For the text-containing cell, return its midpoint in [X, Y] coordinate format. 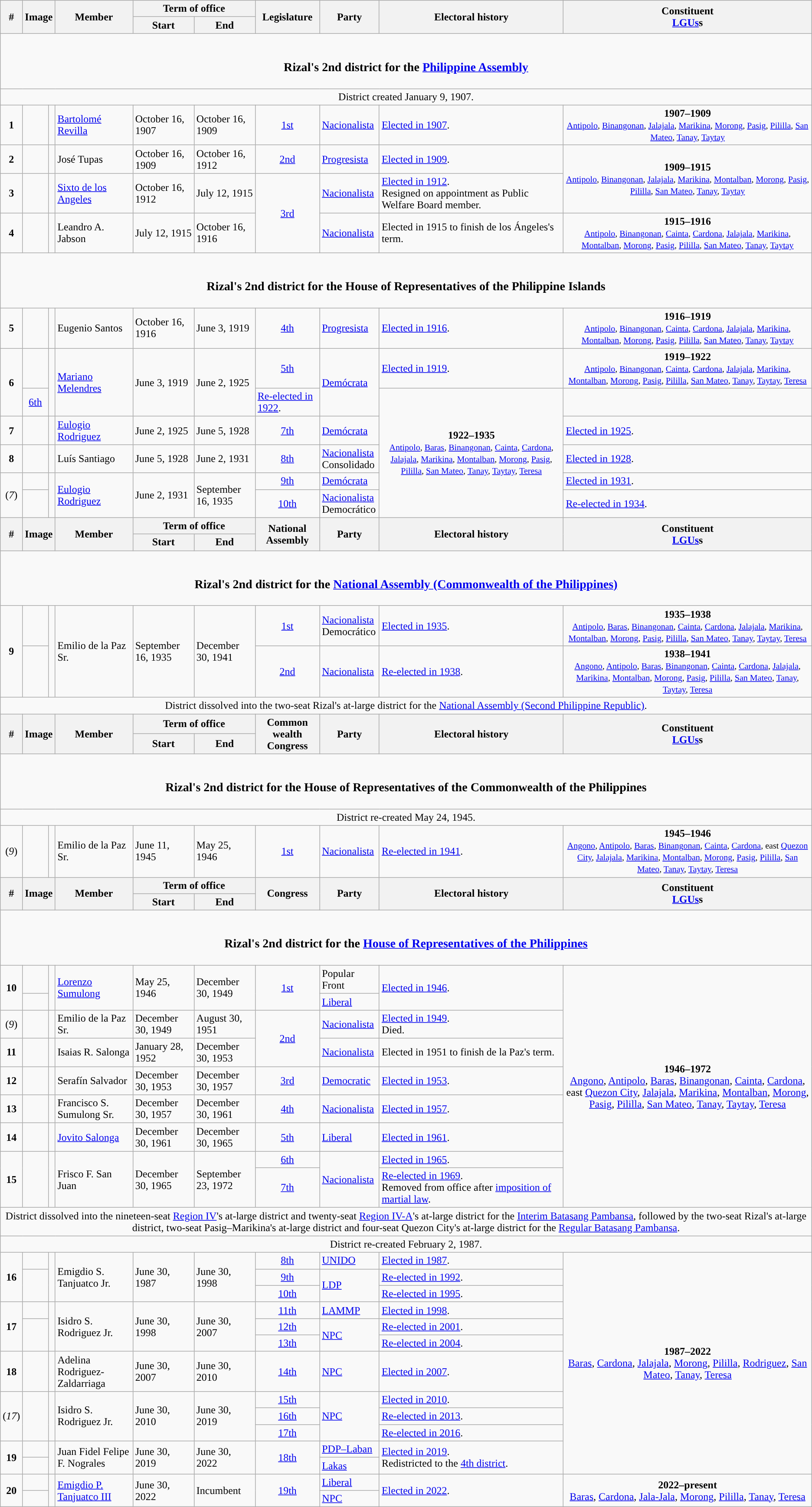
Elected in 1907. [471, 125]
Eugenio Santos [94, 328]
Elected in 2022. [471, 1491]
9 [11, 652]
1915–1916Antipolo, Binangonan, Cainta, Cardona, Jalajala, Marikina, Montalban, Morong, Pasig, Pililla, San Mateo, Tanay, Taytay [688, 233]
14th [287, 1371]
(7) [11, 495]
Mariano Melendres [94, 383]
Lorenzo Sumulong [94, 987]
Re-elected in 1938. [471, 672]
7 [11, 430]
Elected in 1961. [471, 1137]
Luís Santiago [94, 459]
Congress [287, 894]
2 [11, 159]
Re-elected in 1992. [471, 1277]
District re-created May 24, 1945. [406, 817]
12th [287, 1327]
Elected in 1951 to finish de la Paz's term. [471, 1052]
6 [11, 383]
1987–2022Baras, Cardona, Jalajala, Morong, Pililla, Rodriguez, San Mateo, Tanay, Teresa [688, 1363]
19th [287, 1491]
PDP–Laban [350, 1449]
José Tupas [94, 159]
Elected in 1946. [471, 987]
13 [11, 1109]
Re-elected in 1934. [688, 503]
8 [11, 459]
Re-elected in 1941. [471, 851]
Elected in 1987. [471, 1261]
NationalAssembly [287, 534]
Re-elected in 2016. [471, 1433]
Elected in 1912.Resigned on appointment as Public Welfare Board member. [471, 193]
CommonwealthCongress [287, 734]
Legislature [287, 17]
Juan Fidel Felipe F. Nograles [94, 1458]
NacionalistaConsolidado [350, 459]
Rizal's 2nd district for the House of Representatives of the Philippine Islands [406, 280]
Serafín Salvador [94, 1081]
Re-elected in 2004. [471, 1343]
Elected in 1915 to finish de los Ángeles's term. [471, 233]
12 [11, 1081]
Elected in 1953. [471, 1081]
Re-elected in 2001. [471, 1327]
1919–1922Antipolo, Binangonan, Cainta, Cardona, Jalajala, Marikina, Montalban, Morong, Pasig, Pililla, San Mateo, Tanay, Taytay, Teresa [688, 368]
1935–1938Antipolo, Baras, Binangonan, Cainta, Cardona, Jalajala, Marikina, Montalban, Morong, Pasig, Pililla, San Mateo, Tanay, Taytay, Teresa [688, 626]
Elected in 2007. [471, 1371]
District created January 9, 1907. [406, 97]
Frisco F. San Juan [94, 1179]
Elected in 1965. [471, 1160]
18 [11, 1371]
Sixto de los Angeles [94, 193]
Francisco S. Sumulong Sr. [94, 1109]
District dissolved into the two-seat Rizal's at-large district for the National Assembly (Second Philippine Republic). [406, 706]
4 [11, 233]
Rizal's 2nd district for the National Assembly (Commonwealth of the Philippines) [406, 578]
Rizal's 2nd district for the House of Representatives of the Philippines [406, 938]
5 [11, 328]
Elected in 2019.Redistricted to the 4th district. [471, 1458]
Leandro A. Jabson [94, 233]
20 [11, 1491]
15 [11, 1179]
UNIDO [350, 1261]
Elected in 1931. [688, 481]
Rizal's 2nd district for the House of Representatives of the Commonwealth of the Philippines [406, 782]
16 [11, 1277]
December 30, 1941 [225, 652]
LAMMP [350, 1310]
Elected in 1957. [471, 1109]
Elected in 1949.Died. [471, 1024]
11 [11, 1052]
Popular Front [350, 980]
1916–1919Antipolo, Binangonan, Cainta, Cardona, Jalajala, Marikina, Montalban, Morong, Pasig, Pililla, San Mateo, Tanay, Taytay [688, 328]
18th [287, 1458]
August 30, 1951 [225, 1024]
Elected in 1935. [471, 626]
14 [11, 1137]
October 16, 1907 [163, 125]
Re-elected in 1922. [287, 403]
10 [11, 987]
June 30, 1987 [163, 1277]
September 23, 1972 [225, 1179]
Re-elected in 1969.Removed from office after imposition of martial law. [471, 1188]
Isaias R. Salonga [94, 1052]
Elected in 1998. [471, 1310]
1 [11, 125]
Bartolomé Revilla [94, 125]
District re-created February 2, 1987. [406, 1244]
June 11, 1945 [163, 851]
Emigdio P. Tanjuatco III [94, 1491]
Lakas [350, 1466]
Elected in 1916. [471, 328]
Elected in 1925. [688, 430]
17th [287, 1433]
January 28, 1952 [163, 1052]
1922–1935Antipolo, Baras, Binangonan, Cainta, Cardona, Jalajala, Marikina, Montalban, Morong, Pasig, Pililla, San Mateo, Tanay, Taytay, Teresa [471, 453]
17 [11, 1327]
15th [287, 1399]
Emigdio S. Tanjuatco Jr. [94, 1277]
Incumbent [225, 1491]
Elected in 1909. [471, 159]
Jovito Salonga [94, 1137]
19 [11, 1458]
(17) [11, 1416]
1909–1915Antipolo, Binangonan, Jalajala, Marikina, Montalban, Morong, Pasig, Pililla, San Mateo, Tanay, Taytay [688, 179]
3 [11, 193]
Re-elected in 2013. [471, 1416]
Re-elected in 1995. [471, 1294]
Adelina Rodriguez-Zaldarriaga [94, 1371]
Elected in 1928. [688, 459]
Elected in 1919. [471, 368]
11th [287, 1310]
Democratic [350, 1081]
Rizal's 2nd district for the Philippine Assembly [406, 61]
2022–presentBaras, Cardona, Jala-Jala, Morong, Pililla, Tanay, Teresa [688, 1491]
LDP [350, 1285]
13th [287, 1343]
Elected in 2010. [471, 1399]
1907–1909Antipolo, Binangonan, Jalajala, Marikina, Morong, Pasig, Pililla, San Mateo, Tanay, Taytay [688, 125]
16th [287, 1416]
